For the text-containing cell, return its midpoint in [x, y] coordinate format. 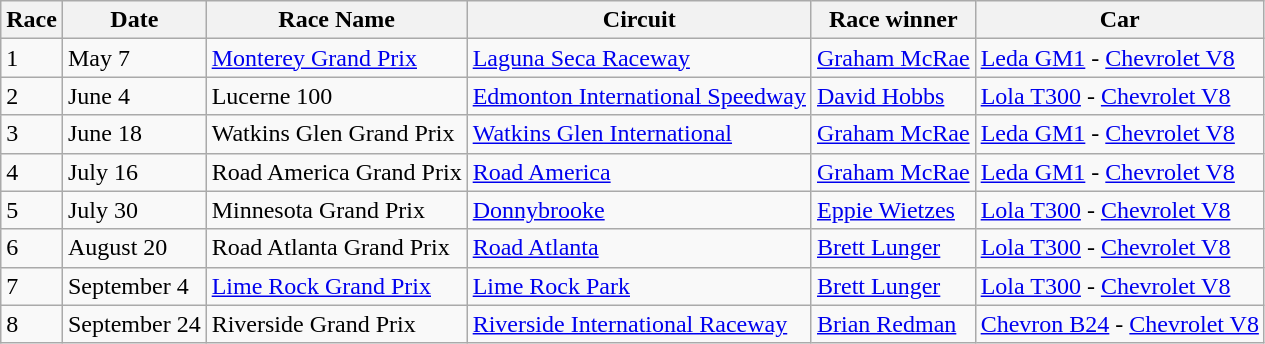
Riverside Grand Prix [336, 324]
Race Name [336, 20]
August 20 [134, 248]
David Hobbs [893, 96]
Laguna Seca Raceway [639, 58]
2 [32, 96]
Lime Rock Park [639, 286]
3 [32, 134]
May 7 [134, 58]
Road America [639, 172]
June 18 [134, 134]
September 24 [134, 324]
Monterey Grand Prix [336, 58]
Edmonton International Speedway [639, 96]
June 4 [134, 96]
July 16 [134, 172]
Lucerne 100 [336, 96]
Brian Redman [893, 324]
July 30 [134, 210]
Chevron B24 - Chevrolet V8 [1120, 324]
Road America Grand Prix [336, 172]
Lime Rock Grand Prix [336, 286]
Minnesota Grand Prix [336, 210]
5 [32, 210]
Watkins Glen Grand Prix [336, 134]
8 [32, 324]
Road Atlanta Grand Prix [336, 248]
Date [134, 20]
Car [1120, 20]
4 [32, 172]
Race [32, 20]
Eppie Wietzes [893, 210]
Circuit [639, 20]
Race winner [893, 20]
6 [32, 248]
Donnybrooke [639, 210]
Riverside International Raceway [639, 324]
Road Atlanta [639, 248]
1 [32, 58]
7 [32, 286]
Watkins Glen International [639, 134]
September 4 [134, 286]
